Identify which cell holds the provided text, then report its (x, y) central coordinate. 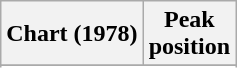
Chart (1978) (72, 34)
Peakposition (189, 34)
